Capture the cell that displays the provided text and extract its [x, y] central coordinate. 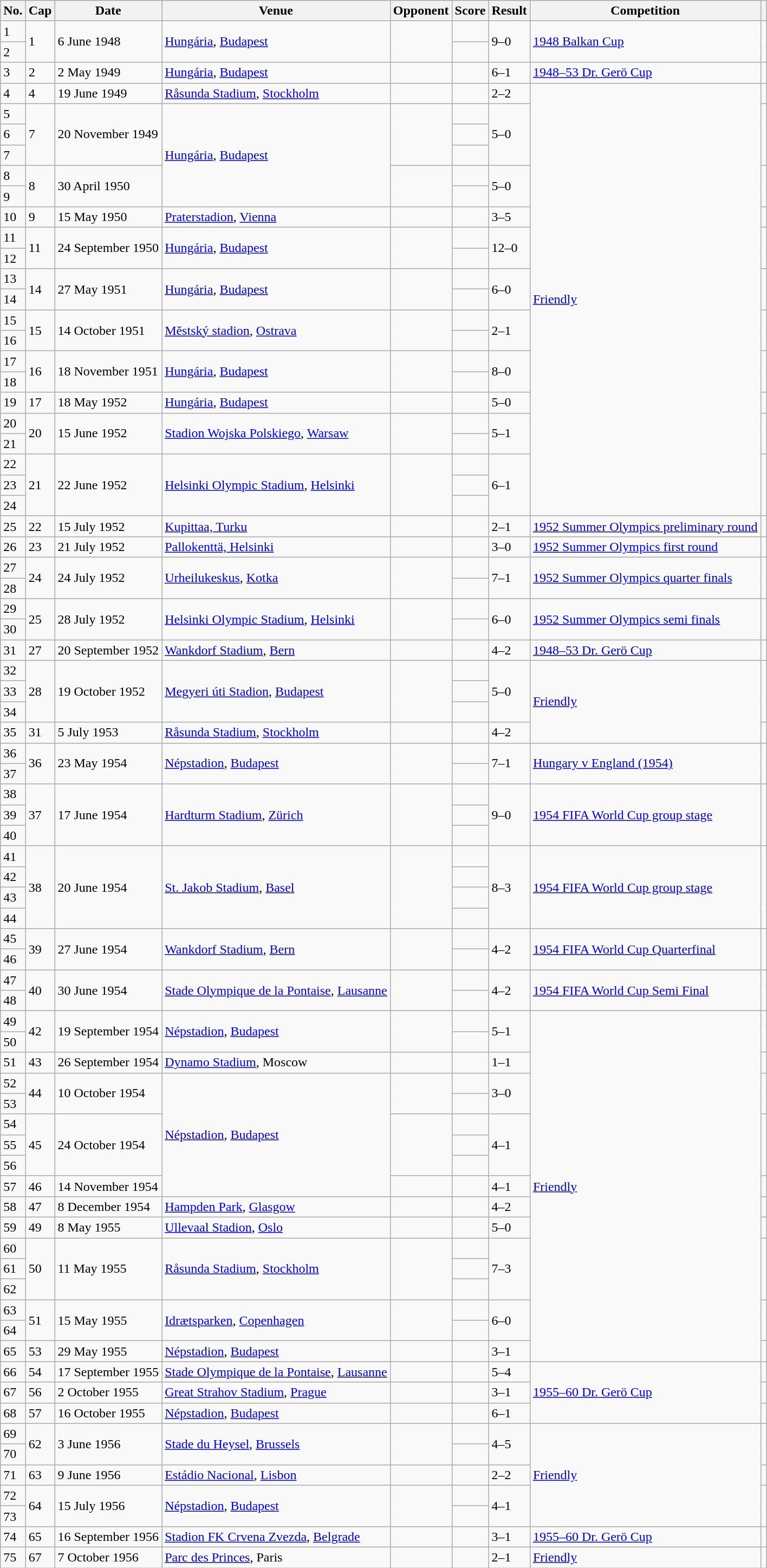
8 May 1955 [108, 1227]
12–0 [509, 248]
Hungary v England (1954) [645, 763]
Dynamo Stadium, Moscow [276, 1062]
12 [13, 258]
20 June 1954 [108, 887]
15 July 1952 [108, 526]
17 September 1955 [108, 1372]
Urheilukeskus, Kotka [276, 578]
74 [13, 1537]
Stadion FK Crvena Zvezda, Belgrade [276, 1537]
Parc des Princes, Paris [276, 1557]
8–3 [509, 887]
27 May 1951 [108, 289]
22 June 1952 [108, 485]
5–4 [509, 1372]
Result [509, 11]
1952 Summer Olympics preliminary round [645, 526]
19 June 1949 [108, 93]
5 July 1953 [108, 733]
1948 Balkan Cup [645, 42]
72 [13, 1495]
73 [13, 1516]
Stadion Wojska Polskiego, Warsaw [276, 433]
18 May 1952 [108, 403]
21 July 1952 [108, 547]
6 June 1948 [108, 42]
1952 Summer Olympics semi finals [645, 619]
Ullevaal Stadion, Oslo [276, 1227]
61 [13, 1269]
20 September 1952 [108, 650]
16 October 1955 [108, 1413]
10 October 1954 [108, 1093]
16 September 1956 [108, 1537]
3 [13, 73]
Competition [645, 11]
3–5 [509, 217]
75 [13, 1557]
52 [13, 1083]
Hardturm Stadium, Zürich [276, 815]
1952 Summer Olympics first round [645, 547]
Praterstadion, Vienna [276, 217]
9 June 1956 [108, 1475]
27 June 1954 [108, 949]
17 June 1954 [108, 815]
Megyeri úti Stadion, Budapest [276, 691]
29 May 1955 [108, 1351]
7–3 [509, 1268]
Venue [276, 11]
33 [13, 691]
1952 Summer Olympics quarter finals [645, 578]
48 [13, 1001]
30 April 1950 [108, 186]
7 October 1956 [108, 1557]
34 [13, 712]
5 [13, 114]
26 [13, 547]
2 October 1955 [108, 1392]
24 October 1954 [108, 1145]
18 November 1951 [108, 372]
28 July 1952 [108, 619]
71 [13, 1475]
3 June 1956 [108, 1444]
4–5 [509, 1444]
Cap [40, 11]
15 May 1950 [108, 217]
68 [13, 1413]
29 [13, 609]
Stade du Heysel, Brussels [276, 1444]
69 [13, 1434]
St. Jakob Stadium, Basel [276, 887]
Score [470, 11]
19 [13, 403]
1–1 [509, 1062]
2 May 1949 [108, 73]
Městský stadion, Ostrava [276, 331]
32 [13, 671]
24 July 1952 [108, 578]
1954 FIFA World Cup Semi Final [645, 990]
Opponent [421, 11]
6 [13, 134]
23 May 1954 [108, 763]
26 September 1954 [108, 1062]
10 [13, 217]
41 [13, 856]
13 [13, 279]
14 October 1951 [108, 331]
70 [13, 1454]
Idrætsparken, Copenhagen [276, 1320]
15 July 1956 [108, 1506]
Kupittaa, Turku [276, 526]
Hampden Park, Glasgow [276, 1207]
19 October 1952 [108, 691]
58 [13, 1207]
15 May 1955 [108, 1320]
11 May 1955 [108, 1268]
15 June 1952 [108, 433]
8 December 1954 [108, 1207]
14 November 1954 [108, 1186]
19 September 1954 [108, 1032]
Date [108, 11]
18 [13, 382]
30 [13, 630]
60 [13, 1248]
Great Strahov Stadium, Prague [276, 1392]
66 [13, 1372]
8–0 [509, 372]
59 [13, 1227]
35 [13, 733]
30 June 1954 [108, 990]
20 November 1949 [108, 134]
Estádio Nacional, Lisbon [276, 1475]
55 [13, 1145]
No. [13, 11]
1954 FIFA World Cup Quarterfinal [645, 949]
Pallokenttä, Helsinki [276, 547]
24 September 1950 [108, 248]
